Search for the cell housing the specified text and yield its [x, y] center coordinate. 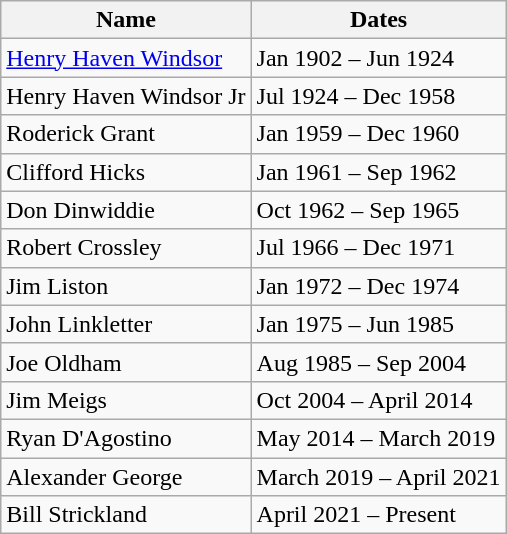
March 2019 – April 2021 [378, 477]
Robert Crossley [126, 248]
Jan 1902 – Jun 1924 [378, 58]
Jul 1924 – Dec 1958 [378, 96]
Alexander George [126, 477]
Aug 1985 – Sep 2004 [378, 362]
Jan 1959 – Dec 1960 [378, 134]
Oct 1962 – Sep 1965 [378, 210]
Jim Meigs [126, 400]
John Linkletter [126, 324]
May 2014 – March 2019 [378, 438]
Jul 1966 – Dec 1971 [378, 248]
Bill Strickland [126, 515]
Roderick Grant [126, 134]
Don Dinwiddie [126, 210]
Jan 1961 – Sep 1962 [378, 172]
April 2021 – Present [378, 515]
Henry Haven Windsor [126, 58]
Jan 1975 – Jun 1985 [378, 324]
Henry Haven Windsor Jr [126, 96]
Joe Oldham [126, 362]
Name [126, 20]
Clifford Hicks [126, 172]
Oct 2004 – April 2014 [378, 400]
Ryan D'Agostino [126, 438]
Jim Liston [126, 286]
Jan 1972 – Dec 1974 [378, 286]
Dates [378, 20]
